Capture the cell that displays the provided text and extract its [x, y] central coordinate. 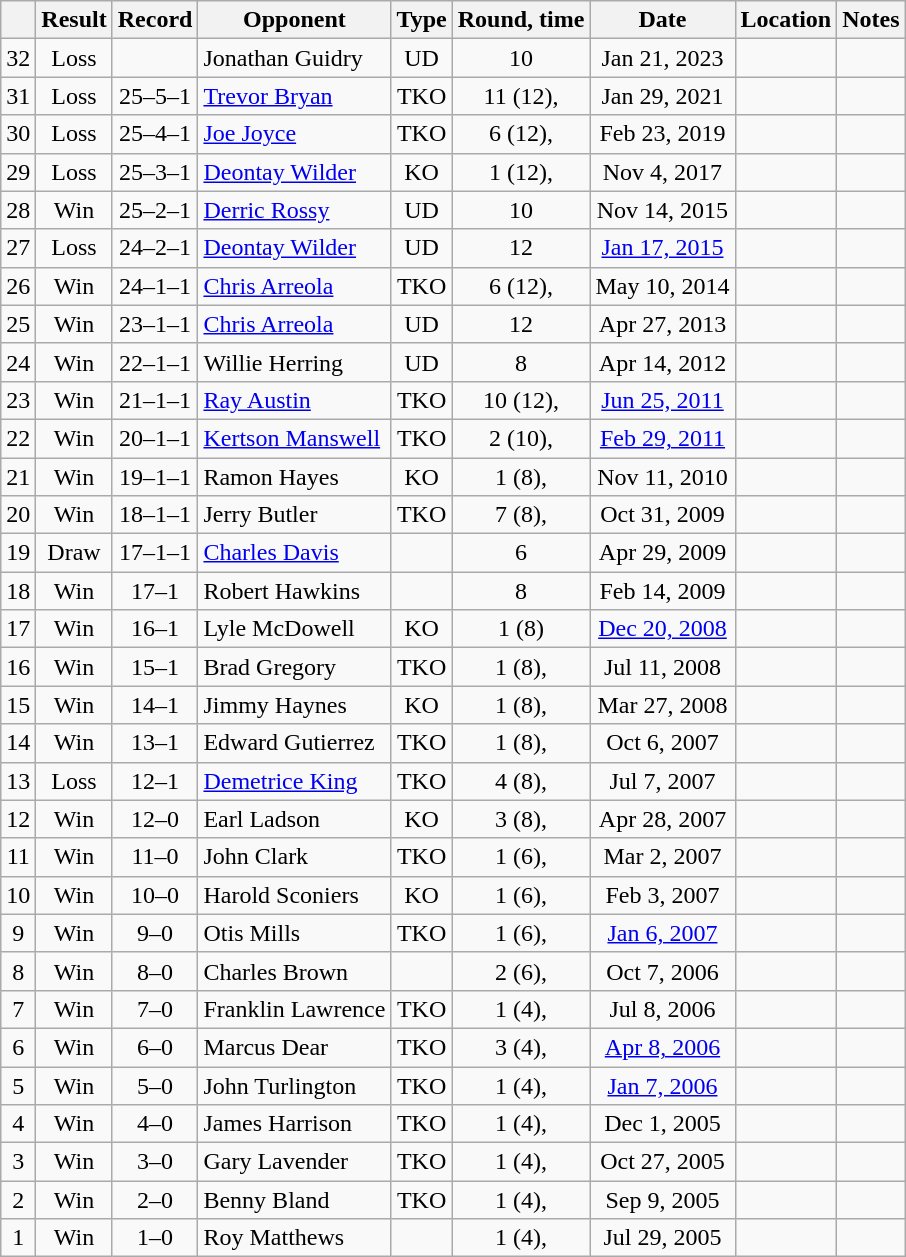
Location [786, 20]
Gary Lavender [294, 1162]
14 [18, 743]
12–0 [155, 819]
Brad Gregory [294, 667]
Feb 14, 2009 [662, 591]
21–1–1 [155, 400]
Mar 2, 2007 [662, 857]
19 [18, 553]
Oct 31, 2009 [662, 515]
May 10, 2014 [662, 286]
Record [155, 20]
9 [18, 933]
Dec 1, 2005 [662, 1124]
Apr 8, 2006 [662, 1047]
2 (10), [521, 438]
Date [662, 20]
Earl Ladson [294, 819]
Ramon Hayes [294, 477]
Jul 7, 2007 [662, 781]
27 [18, 248]
12–1 [155, 781]
17–1–1 [155, 553]
Marcus Dear [294, 1047]
Draw [74, 553]
11–0 [155, 857]
20–1–1 [155, 438]
4 [18, 1124]
21 [18, 477]
7 [18, 1009]
13–1 [155, 743]
28 [18, 210]
24 [18, 362]
Edward Gutierrez [294, 743]
4 (8), [521, 781]
10 (12), [521, 400]
Nov 14, 2015 [662, 210]
Willie Herring [294, 362]
Nov 11, 2010 [662, 477]
Harold Sconiers [294, 895]
Result [74, 20]
4–0 [155, 1124]
Type [422, 20]
Jerry Butler [294, 515]
7 (8), [521, 515]
Notes [871, 20]
Trevor Bryan [294, 96]
James Harrison [294, 1124]
Jul 8, 2006 [662, 1009]
Feb 3, 2007 [662, 895]
Apr 29, 2009 [662, 553]
Derric Rossy [294, 210]
John Clark [294, 857]
10–0 [155, 895]
24–2–1 [155, 248]
26 [18, 286]
Oct 27, 2005 [662, 1162]
Mar 27, 2008 [662, 705]
Ray Austin [294, 400]
32 [18, 58]
15 [18, 705]
3 (4), [521, 1047]
11 [18, 857]
30 [18, 134]
19–1–1 [155, 477]
25–5–1 [155, 96]
18–1–1 [155, 515]
Benny Bland [294, 1200]
25–4–1 [155, 134]
Feb 23, 2019 [662, 134]
7–0 [155, 1009]
Jun 25, 2011 [662, 400]
13 [18, 781]
Apr 27, 2013 [662, 324]
Jonathan Guidry [294, 58]
Oct 6, 2007 [662, 743]
22 [18, 438]
5–0 [155, 1085]
1 [18, 1238]
Opponent [294, 20]
5 [18, 1085]
Charles Brown [294, 971]
3 [18, 1162]
Franklin Lawrence [294, 1009]
24–1–1 [155, 286]
17 [18, 629]
Charles Davis [294, 553]
2 (6), [521, 971]
Jan 7, 2006 [662, 1085]
17–1 [155, 591]
Apr 14, 2012 [662, 362]
1 (12), [521, 172]
11 (12), [521, 96]
Joe Joyce [294, 134]
22–1–1 [155, 362]
3 (8), [521, 819]
25 [18, 324]
15–1 [155, 667]
Kertson Manswell [294, 438]
16–1 [155, 629]
31 [18, 96]
23–1–1 [155, 324]
Lyle McDowell [294, 629]
Robert Hawkins [294, 591]
8–0 [155, 971]
25–2–1 [155, 210]
Roy Matthews [294, 1238]
Nov 4, 2017 [662, 172]
Jan 29, 2021 [662, 96]
1 (8) [521, 629]
1–0 [155, 1238]
Jan 17, 2015 [662, 248]
Jul 11, 2008 [662, 667]
Jimmy Haynes [294, 705]
20 [18, 515]
Otis Mills [294, 933]
29 [18, 172]
Jan 6, 2007 [662, 933]
2 [18, 1200]
Dec 20, 2008 [662, 629]
25–3–1 [155, 172]
Oct 7, 2006 [662, 971]
Jul 29, 2005 [662, 1238]
Demetrice King [294, 781]
3–0 [155, 1162]
Feb 29, 2011 [662, 438]
Sep 9, 2005 [662, 1200]
14–1 [155, 705]
Round, time [521, 20]
6–0 [155, 1047]
Apr 28, 2007 [662, 819]
23 [18, 400]
16 [18, 667]
John Turlington [294, 1085]
2–0 [155, 1200]
18 [18, 591]
Jan 21, 2023 [662, 58]
9–0 [155, 933]
